Detect which cell encompasses the target text, then output its [x, y] center coordinate. 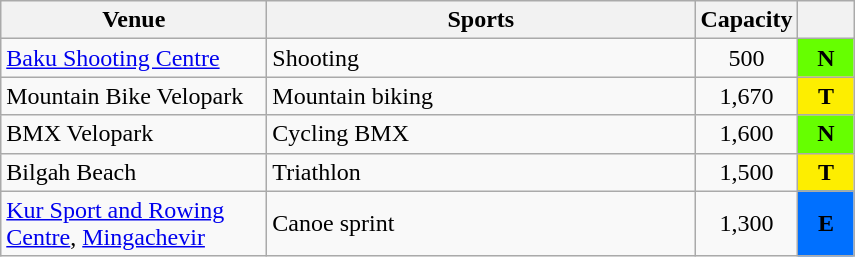
BMX Velopark [134, 134]
Triathlon [481, 172]
1,670 [746, 96]
Venue [134, 20]
Capacity [746, 20]
1,300 [746, 224]
Canoe sprint [481, 224]
E [826, 224]
1,600 [746, 134]
Baku Shooting Centre [134, 58]
Bilgah Beach [134, 172]
Mountain biking [481, 96]
Kur Sport and Rowing Centre, Mingachevir [134, 224]
Shooting [481, 58]
500 [746, 58]
Mountain Bike Velopark [134, 96]
Cycling BMX [481, 134]
1,500 [746, 172]
Sports [481, 20]
